Provide the (X, Y) coordinate of the cell's center where the given text is located.  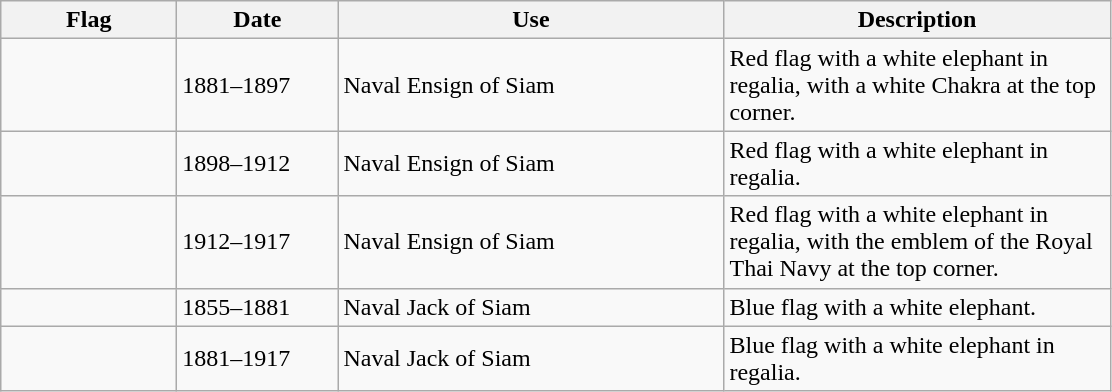
1912–1917 (258, 242)
1898–1912 (258, 164)
Date (258, 20)
1881–1897 (258, 85)
Red flag with a white elephant in regalia, with a white Chakra at the top corner. (917, 85)
Blue flag with a white elephant in regalia. (917, 358)
1881–1917 (258, 358)
Use (531, 20)
1855–1881 (258, 307)
Flag (89, 20)
Blue flag with a white elephant. (917, 307)
Description (917, 20)
Red flag with a white elephant in regalia, with the emblem of the Royal Thai Navy at the top corner. (917, 242)
Red flag with a white elephant in regalia. (917, 164)
